Identify which cell holds the provided text, then report its (X, Y) central coordinate. 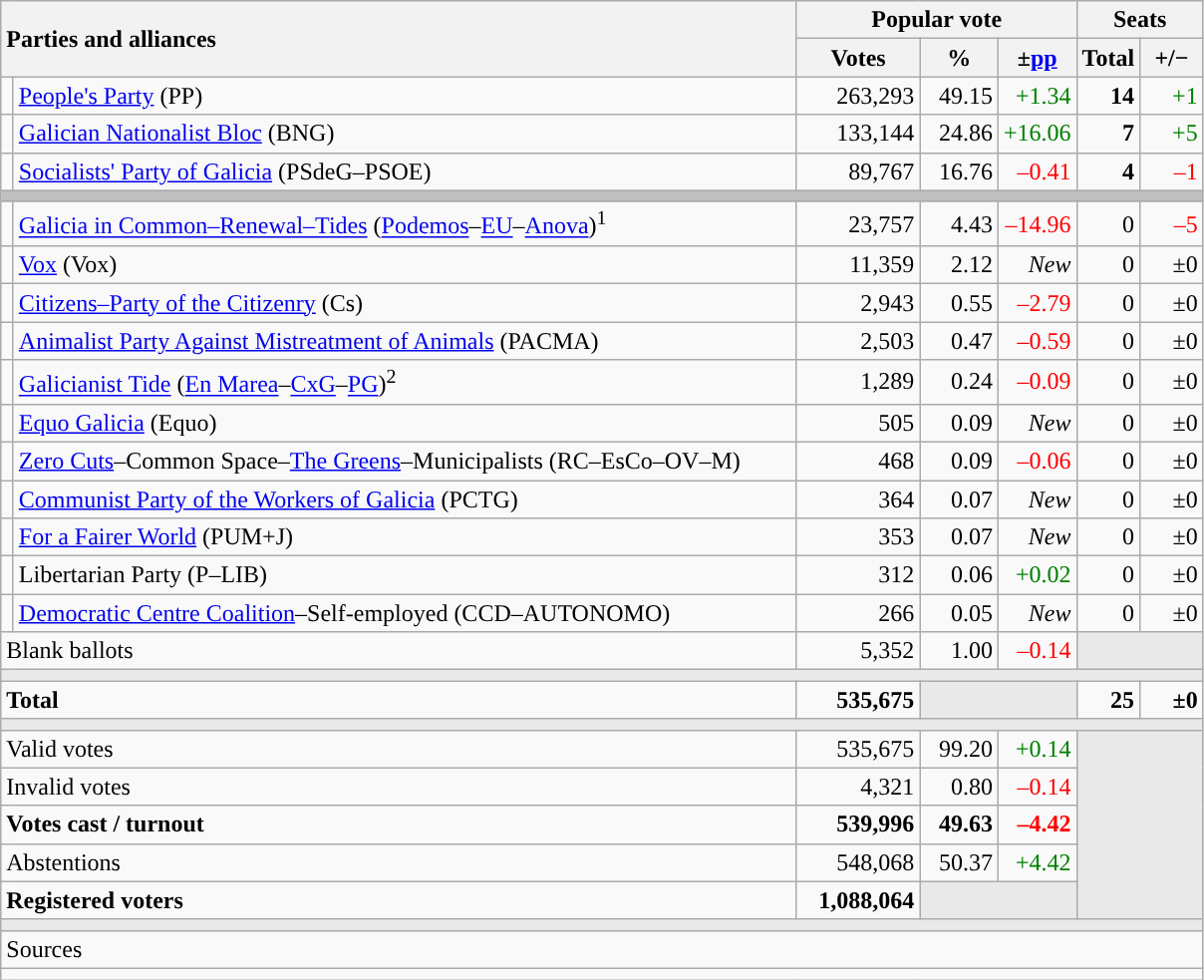
+1.34 (1037, 96)
Democratic Centre Coalition–Self-employed (CCD–AUTONOMO) (405, 613)
Sources (602, 949)
–0.59 (1037, 341)
7 (1108, 134)
–0.41 (1037, 171)
263,293 (858, 96)
5,352 (858, 651)
505 (858, 423)
Animalist Party Against Mistreatment of Animals (PACMA) (405, 341)
16.76 (959, 171)
266 (858, 613)
Blank ballots (399, 651)
Votes (858, 58)
–0.09 (1037, 383)
Galicia in Common–Renewal–Tides (Podemos–EU–Anova)1 (405, 223)
133,144 (858, 134)
Valid votes (399, 749)
25 (1108, 700)
Galician Nationalist Bloc (BNG) (405, 134)
Vox (Vox) (405, 265)
14 (1108, 96)
Seats (1140, 20)
For a Fairer World (PUM+J) (405, 537)
–5 (1172, 223)
539,996 (858, 824)
0.47 (959, 341)
468 (858, 461)
Citizens–Party of the Citizenry (Cs) (405, 303)
Registered voters (399, 900)
99.20 (959, 749)
–2.79 (1037, 303)
–1 (1172, 171)
+4.42 (1037, 862)
Galicianist Tide (En Marea–CxG–PG)2 (405, 383)
+0.02 (1037, 575)
50.37 (959, 862)
548,068 (858, 862)
1.00 (959, 651)
Votes cast / turnout (399, 824)
2,943 (858, 303)
49.63 (959, 824)
–4.42 (1037, 824)
% (959, 58)
0.05 (959, 613)
Equo Galicia (Equo) (405, 423)
1,088,064 (858, 900)
0.55 (959, 303)
23,757 (858, 223)
Socialists' Party of Galicia (PSdeG–PSOE) (405, 171)
Communist Party of the Workers of Galicia (PCTG) (405, 499)
People's Party (PP) (405, 96)
Abstentions (399, 862)
Libertarian Party (P–LIB) (405, 575)
364 (858, 499)
–0.06 (1037, 461)
+0.14 (1037, 749)
11,359 (858, 265)
4.43 (959, 223)
4 (1108, 171)
–14.96 (1037, 223)
312 (858, 575)
Popular vote (937, 20)
2,503 (858, 341)
1,289 (858, 383)
24.86 (959, 134)
0.80 (959, 787)
0.06 (959, 575)
353 (858, 537)
+5 (1172, 134)
4,321 (858, 787)
±pp (1037, 58)
+16.06 (1037, 134)
+/− (1172, 58)
Parties and alliances (399, 39)
49.15 (959, 96)
Invalid votes (399, 787)
2.12 (959, 265)
89,767 (858, 171)
0.24 (959, 383)
+1 (1172, 96)
Zero Cuts–Common Space–The Greens–Municipalists (RC–EsCo–OV–M) (405, 461)
